Scan for the cell matching the given text and deliver its [x, y] coordinate at center. 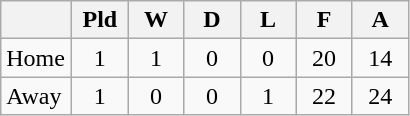
Home [36, 58]
F [324, 20]
20 [324, 58]
L [268, 20]
W [156, 20]
14 [380, 58]
A [380, 20]
D [212, 20]
24 [380, 96]
22 [324, 96]
Away [36, 96]
Pld [100, 20]
